Return [X, Y] of the center of cell containing provided text 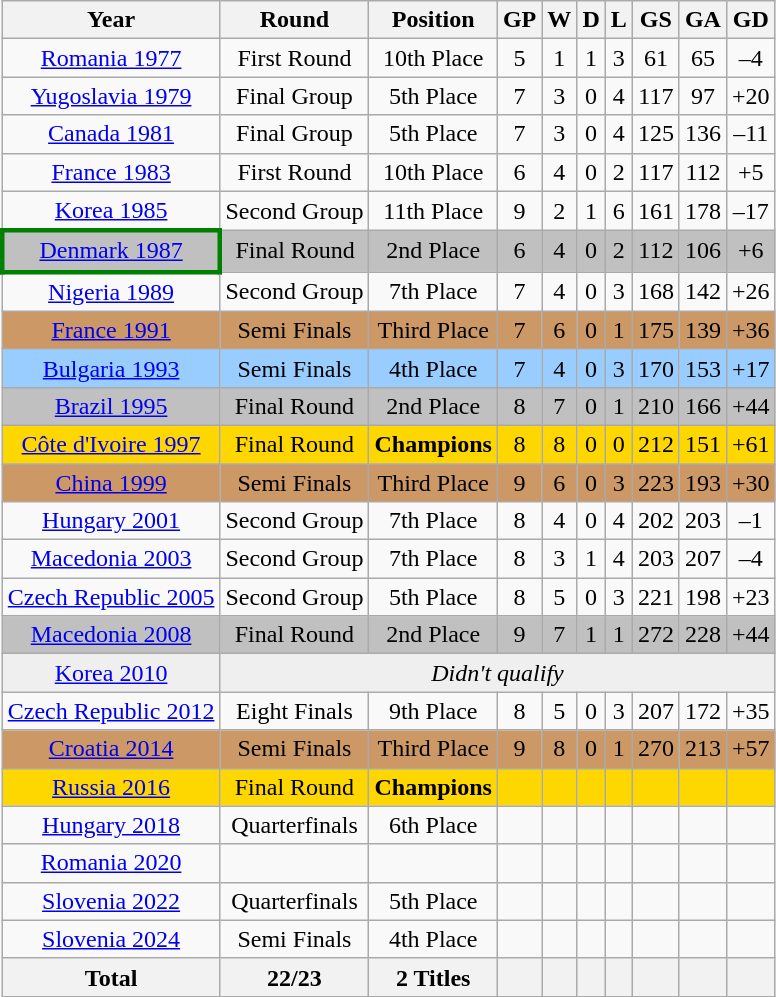
65 [702, 58]
Slovenia 2024 [111, 939]
Czech Republic 2005 [111, 597]
106 [702, 252]
270 [656, 749]
–1 [750, 521]
+17 [750, 368]
Eight Finals [294, 711]
+6 [750, 252]
Romania 1977 [111, 58]
+26 [750, 292]
Position [433, 20]
Total [111, 977]
272 [656, 635]
213 [702, 749]
W [560, 20]
France 1991 [111, 330]
Yugoslavia 1979 [111, 96]
151 [702, 444]
221 [656, 597]
Slovenia 2022 [111, 901]
178 [702, 211]
139 [702, 330]
175 [656, 330]
China 1999 [111, 483]
61 [656, 58]
9th Place [433, 711]
Brazil 1995 [111, 406]
11th Place [433, 211]
Russia 2016 [111, 787]
Korea 1985 [111, 211]
6th Place [433, 825]
D [591, 20]
GD [750, 20]
+20 [750, 96]
Macedonia 2003 [111, 559]
Bulgaria 1993 [111, 368]
22/23 [294, 977]
198 [702, 597]
+36 [750, 330]
210 [656, 406]
202 [656, 521]
Czech Republic 2012 [111, 711]
+61 [750, 444]
136 [702, 134]
228 [702, 635]
168 [656, 292]
153 [702, 368]
Year [111, 20]
France 1983 [111, 172]
Romania 2020 [111, 863]
Hungary 2001 [111, 521]
–17 [750, 211]
Macedonia 2008 [111, 635]
223 [656, 483]
212 [656, 444]
+35 [750, 711]
+30 [750, 483]
170 [656, 368]
GA [702, 20]
172 [702, 711]
+57 [750, 749]
L [618, 20]
166 [702, 406]
Denmark 1987 [111, 252]
125 [656, 134]
GP [519, 20]
Nigeria 1989 [111, 292]
193 [702, 483]
Hungary 2018 [111, 825]
Canada 1981 [111, 134]
Korea 2010 [111, 673]
97 [702, 96]
–11 [750, 134]
+5 [750, 172]
Round [294, 20]
142 [702, 292]
+23 [750, 597]
161 [656, 211]
Croatia 2014 [111, 749]
Didn't qualify [498, 673]
GS [656, 20]
2 Titles [433, 977]
Côte d'Ivoire 1997 [111, 444]
